Locate the cell with the specified text and output its [X, Y] center coordinate. 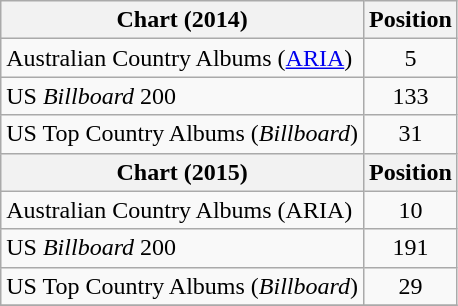
Chart (2015) [182, 172]
10 [411, 210]
5 [411, 58]
29 [411, 286]
191 [411, 248]
133 [411, 96]
Chart (2014) [182, 20]
31 [411, 134]
